Identify which cell holds the provided text, then report its [x, y] central coordinate. 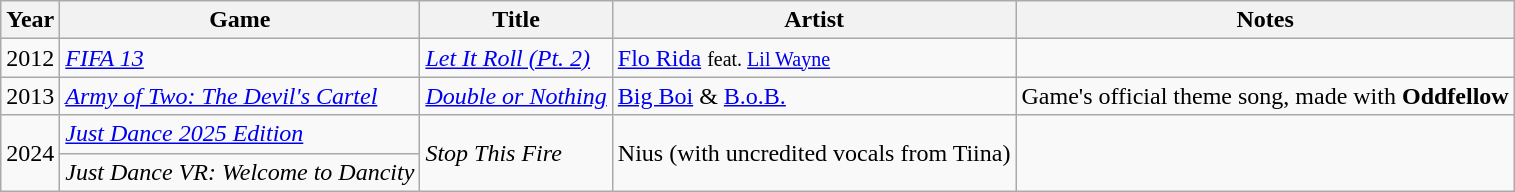
Nius (with uncredited vocals from Tiina) [814, 153]
Let It Roll (Pt. 2) [516, 58]
Artist [814, 20]
Just Dance VR: Welcome to Dancity [240, 172]
2013 [30, 96]
2012 [30, 58]
Notes [1265, 20]
Stop This Fire [516, 153]
Double or Nothing [516, 96]
Game's official theme song, made with Oddfellow [1265, 96]
Big Boi & B.o.B. [814, 96]
Army of Two: The Devil's Cartel [240, 96]
Year [30, 20]
FIFA 13 [240, 58]
2024 [30, 153]
Flo Rida feat. Lil Wayne [814, 58]
Title [516, 20]
Game [240, 20]
Just Dance 2025 Edition [240, 134]
